Find where the given text appears and provide that cell's center as (X, Y) coordinate. 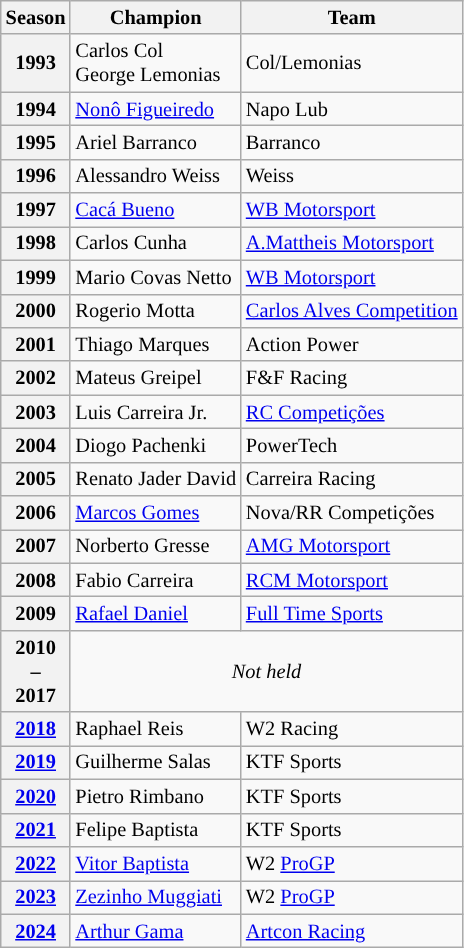
Raphael Reis (155, 729)
A.Mattheis Motorsport (352, 243)
Col/Lemonias (352, 63)
Cacá Bueno (155, 210)
PowerTech (352, 445)
Luis Carreira Jr. (155, 412)
Rogerio Motta (155, 311)
W2 Racing (352, 729)
Thiago Marques (155, 344)
Vitor Baptista (155, 863)
Carlos Alves Competition (352, 311)
F&F Racing (352, 378)
2008 (36, 580)
Mario Covas Netto (155, 277)
Team (352, 17)
Norberto Gresse (155, 546)
2002 (36, 378)
Carreira Racing (352, 479)
Alessandro Weiss (155, 176)
Zezinho Muggiati (155, 897)
2006 (36, 513)
2003 (36, 412)
1994 (36, 109)
Guilherme Salas (155, 762)
Pietro Rimbano (155, 796)
Fabio Carreira (155, 580)
Full Time Sports (352, 613)
Nova/RR Competições (352, 513)
2000 (36, 311)
Carlos Col George Lemonias (155, 63)
Ariel Barranco (155, 142)
Arthur Gama (155, 931)
Napo Lub (352, 109)
1998 (36, 243)
AMG Motorsport (352, 546)
1996 (36, 176)
Champion (155, 17)
Renato Jader David (155, 479)
1997 (36, 210)
Diogo Pachenki (155, 445)
2001 (36, 344)
Carlos Cunha (155, 243)
Barranco (352, 142)
2024 (36, 931)
2021 (36, 830)
Felipe Baptista (155, 830)
2023 (36, 897)
Not held (266, 671)
Nonô Figueiredo (155, 109)
Action Power (352, 344)
RCM Motorsport (352, 580)
Season (36, 17)
2005 (36, 479)
Rafael Daniel (155, 613)
1999 (36, 277)
2018 (36, 729)
Marcos Gomes (155, 513)
2010–2017 (36, 671)
2022 (36, 863)
2009 (36, 613)
2007 (36, 546)
2004 (36, 445)
2019 (36, 762)
Mateus Greipel (155, 378)
2020 (36, 796)
Artcon Racing (352, 931)
RC Competições (352, 412)
1995 (36, 142)
1993 (36, 63)
Weiss (352, 176)
